Pinpoint the cell where the given text exists, returning its [x, y] midpoint coordinate. 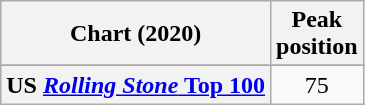
Chart (2020) [136, 34]
US Rolling Stone Top 100 [136, 85]
Peakposition [317, 34]
75 [317, 85]
